Return (X, Y) of the center of cell containing provided text 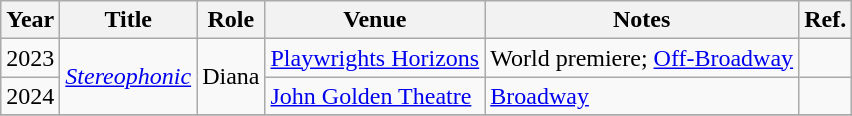
John Golden Theatre (375, 96)
Playwrights Horizons (375, 58)
Diana (231, 77)
Notes (642, 20)
Venue (375, 20)
Broadway (642, 96)
2024 (30, 96)
Role (231, 20)
Title (128, 20)
World premiere; Off-Broadway (642, 58)
Year (30, 20)
Stereophonic (128, 77)
Ref. (826, 20)
2023 (30, 58)
